Provide the (X, Y) coordinate of the cell's center where the given text is located.  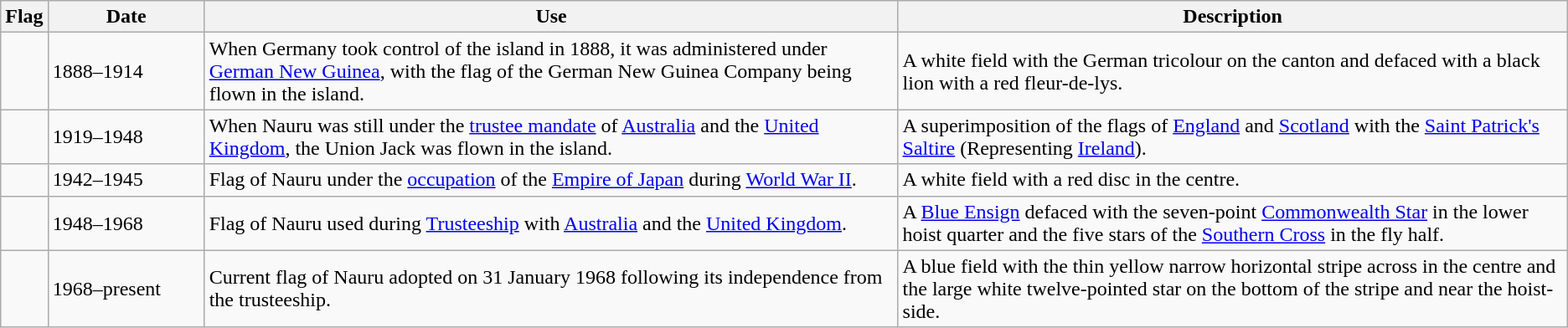
1942–1945 (126, 180)
Flag (24, 17)
A white field with a red disc in the centre. (1233, 180)
A white field with the German tricolour on the canton and defaced with a black lion with a red fleur-de-lys. (1233, 71)
Flag of Nauru under the occupation of the Empire of Japan during World War II. (551, 180)
When Nauru was still under the trustee mandate of Australia and the United Kingdom, the Union Jack was flown in the island. (551, 137)
A superimposition of the flags of England and Scotland with the Saint Patrick's Saltire (Representing Ireland). (1233, 137)
1919–1948 (126, 137)
A Blue Ensign defaced with the seven-point Commonwealth Star in the lower hoist quarter and the five stars of the Southern Cross in the fly half. (1233, 223)
Description (1233, 17)
1948–1968 (126, 223)
1888–1914 (126, 71)
Current flag of Nauru adopted on 31 January 1968 following its independence from the trusteeship. (551, 289)
Flag of Nauru used during Trusteeship with Australia and the United Kingdom. (551, 223)
Date (126, 17)
1968–present (126, 289)
Use (551, 17)
